Capture the cell that displays the provided text and extract its (X, Y) central coordinate. 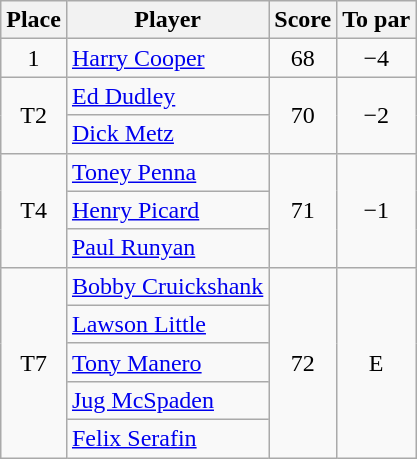
E (376, 362)
T2 (34, 115)
71 (303, 210)
T7 (34, 362)
Jug McSpaden (167, 400)
−4 (376, 58)
Felix Serafin (167, 438)
68 (303, 58)
−1 (376, 210)
T4 (34, 210)
70 (303, 115)
Ed Dudley (167, 96)
Lawson Little (167, 324)
Dick Metz (167, 134)
Henry Picard (167, 210)
Player (167, 20)
1 (34, 58)
To par (376, 20)
Toney Penna (167, 172)
Tony Manero (167, 362)
Place (34, 20)
Harry Cooper (167, 58)
72 (303, 362)
Bobby Cruickshank (167, 286)
Score (303, 20)
−2 (376, 115)
Paul Runyan (167, 248)
